Identify which cell holds the provided text, then report its [x, y] central coordinate. 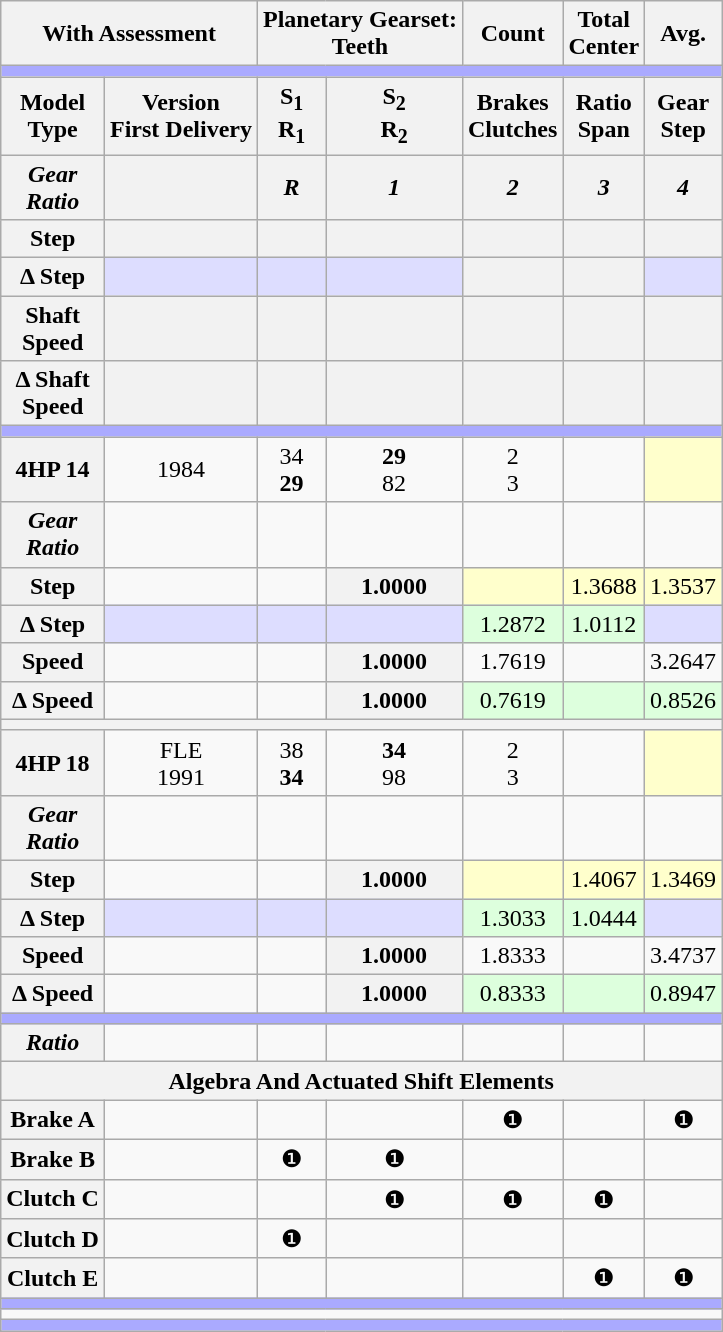
3498 [394, 762]
Count [512, 34]
Clutch C [53, 1199]
1.8333 [512, 956]
R [291, 186]
0.8947 [684, 994]
BrakesClutches [512, 116]
1.0112 [604, 624]
ModelType [53, 116]
S1R1 [291, 116]
With Assessment [130, 34]
4 [684, 186]
1.3033 [512, 917]
2982 [394, 470]
1.3688 [604, 586]
0.8333 [512, 994]
1.4067 [604, 879]
Avg. [684, 34]
FLE1991 [180, 762]
Brake A [53, 1120]
RatioSpan [604, 116]
1.0444 [604, 917]
4HP 14 [53, 470]
1.7619 [512, 662]
4HP 18 [53, 762]
3429 [291, 470]
Planetary Gearset:Teeth [360, 34]
3 [604, 186]
Algebra And Actuated Shift Elements [362, 1081]
1984 [180, 470]
VersionFirst Delivery [180, 116]
Brake B [53, 1159]
1.3537 [684, 586]
Ratio [53, 1043]
Clutch E [53, 1278]
GearStep [684, 116]
3.4737 [684, 956]
3834 [291, 762]
3.2647 [684, 662]
Clutch D [53, 1239]
1.2872 [512, 624]
1 [394, 186]
0.7619 [512, 700]
1.3469 [684, 879]
2 [512, 186]
Δ ShaftSpeed [53, 394]
0.8526 [684, 700]
ShaftSpeed [53, 328]
TotalCenter [604, 34]
S2R2 [394, 116]
